For the text-containing cell, return its midpoint in (X, Y) coordinate format. 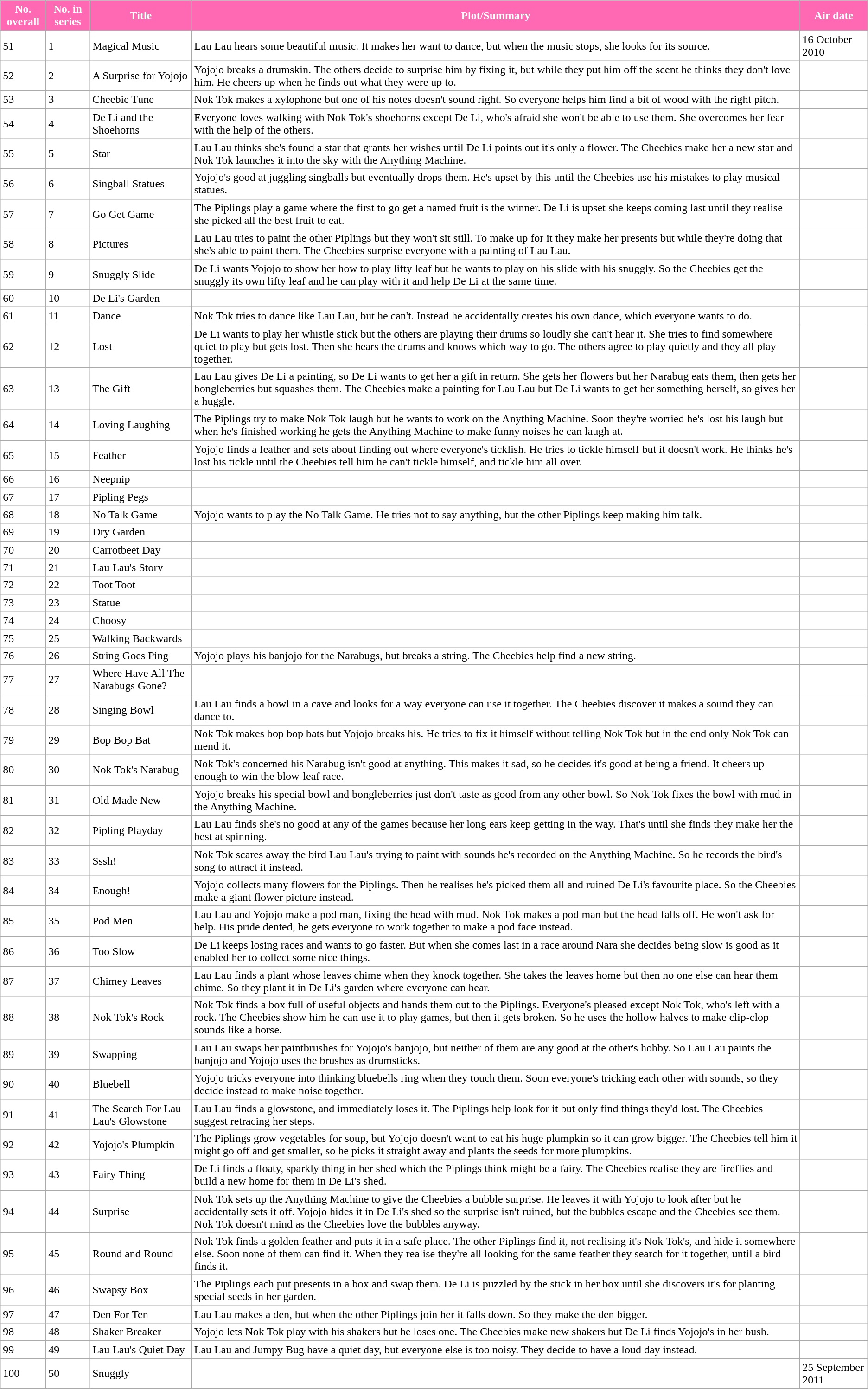
96 (23, 1291)
Nok Tok makes a xylophone but one of his notes doesn't sound right. So everyone helps him find a bit of wood with the right pitch. (496, 100)
Fairy Thing (141, 1175)
Lau Lau's Quiet Day (141, 1350)
62 (23, 346)
25 September 2011 (834, 1373)
No Talk Game (141, 515)
Air date (834, 16)
94 (23, 1211)
58 (23, 244)
Plot/Summary (496, 16)
90 (23, 1084)
9 (68, 274)
Title (141, 16)
66 (23, 479)
53 (23, 100)
26 (68, 656)
46 (68, 1291)
The Search For Lau Lau's Glowstone (141, 1115)
6 (68, 184)
String Goes Ping (141, 656)
63 (23, 389)
Dry Garden (141, 532)
42 (68, 1144)
57 (23, 214)
The Gift (141, 389)
43 (68, 1175)
33 (68, 860)
83 (23, 860)
Den For Ten (141, 1314)
97 (23, 1314)
51 (23, 45)
91 (23, 1115)
Nok Tok tries to dance like Lau Lau, but he can't. Instead he accidentally creates his own dance, which everyone wants to do. (496, 316)
65 (23, 455)
17 (68, 497)
Dance (141, 316)
18 (68, 515)
Where Have All The Narabugs Gone? (141, 680)
82 (23, 831)
64 (23, 426)
Magical Music (141, 45)
40 (68, 1084)
Yojojo plays his banjojo for the Narabugs, but breaks a string. The Cheebies help find a new string. (496, 656)
29 (68, 740)
Enough! (141, 891)
12 (68, 346)
56 (23, 184)
13 (68, 389)
19 (68, 532)
50 (68, 1373)
De Li and the Shoehorns (141, 123)
59 (23, 274)
Nok Tok's Narabug (141, 771)
41 (68, 1115)
10 (68, 298)
Lau Lau finds a bowl in a cave and looks for a way everyone can use it together. The Cheebies discover it makes a sound they can dance to. (496, 709)
16 October 2010 (834, 45)
Chimey Leaves (141, 981)
24 (68, 620)
27 (68, 680)
Bop Bop Bat (141, 740)
Pictures (141, 244)
86 (23, 951)
67 (23, 497)
A Surprise for Yojojo (141, 76)
Neepnip (141, 479)
31 (68, 800)
99 (23, 1350)
Surprise (141, 1211)
21 (68, 567)
2 (68, 76)
Pipling Playday (141, 831)
30 (68, 771)
7 (68, 214)
14 (68, 426)
No. in series (68, 16)
Lau Lau's Story (141, 567)
Cheebie Tune (141, 100)
28 (68, 709)
25 (68, 638)
44 (68, 1211)
16 (68, 479)
36 (68, 951)
87 (23, 981)
Toot Toot (141, 585)
80 (23, 771)
78 (23, 709)
77 (23, 680)
5 (68, 154)
Snuggly (141, 1373)
20 (68, 550)
Lost (141, 346)
32 (68, 831)
Statue (141, 603)
Lau Lau hears some beautiful music. It makes her want to dance, but when the music stops, she looks for its source. (496, 45)
Nok Tok's Rock (141, 1018)
39 (68, 1054)
73 (23, 603)
54 (23, 123)
71 (23, 567)
45 (68, 1254)
81 (23, 800)
34 (68, 891)
8 (68, 244)
Swapsy Box (141, 1291)
3 (68, 100)
Pod Men (141, 921)
Choosy (141, 620)
48 (68, 1332)
Singing Bowl (141, 709)
23 (68, 603)
92 (23, 1144)
11 (68, 316)
Bluebell (141, 1084)
Feather (141, 455)
35 (68, 921)
Loving Laughing (141, 426)
61 (23, 316)
Sssh! (141, 860)
69 (23, 532)
72 (23, 585)
88 (23, 1018)
60 (23, 298)
85 (23, 921)
37 (68, 981)
79 (23, 740)
22 (68, 585)
95 (23, 1254)
98 (23, 1332)
93 (23, 1175)
Pipling Pegs (141, 497)
Swapping (141, 1054)
49 (68, 1350)
Yojojo's good at juggling singballs but eventually drops them. He's upset by this until the Cheebies use his mistakes to play musical statues. (496, 184)
68 (23, 515)
52 (23, 76)
No. overall (23, 16)
Star (141, 154)
70 (23, 550)
Lau Lau and Jumpy Bug have a quiet day, but everyone else is too noisy. They decide to have a loud day instead. (496, 1350)
55 (23, 154)
Carrotbeet Day (141, 550)
Snuggly Slide (141, 274)
76 (23, 656)
4 (68, 123)
74 (23, 620)
Yojojo wants to play the No Talk Game. He tries not to say anything, but the other Piplings keep making him talk. (496, 515)
84 (23, 891)
Lau Lau makes a den, but when the other Piplings join her it falls down. So they make the den bigger. (496, 1314)
Shaker Breaker (141, 1332)
Yojojo's Plumpkin (141, 1144)
100 (23, 1373)
Yojojo lets Nok Tok play with his shakers but he loses one. The Cheebies make new shakers but De Li finds Yojojo's in her bush. (496, 1332)
De Li's Garden (141, 298)
1 (68, 45)
Too Slow (141, 951)
75 (23, 638)
Old Made New (141, 800)
Go Get Game (141, 214)
89 (23, 1054)
38 (68, 1018)
47 (68, 1314)
Nok Tok makes bop bop bats but Yojojo breaks his. He tries to fix it himself without telling Nok Tok but in the end only Nok Tok can mend it. (496, 740)
Walking Backwards (141, 638)
Round and Round (141, 1254)
Singball Statues (141, 184)
15 (68, 455)
